Return the [x, y] coordinate for the center point of the cell that contains the specified text.  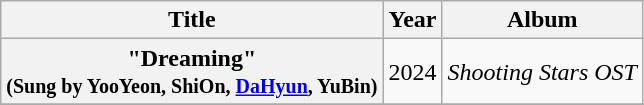
2024 [412, 72]
Title [192, 20]
Year [412, 20]
Shooting Stars OST [542, 72]
"Dreaming" (Sung by YooYeon, ShiOn, DaHyun, YuBin) [192, 72]
Album [542, 20]
